Pinpoint the cell where the given text exists, returning its [x, y] midpoint coordinate. 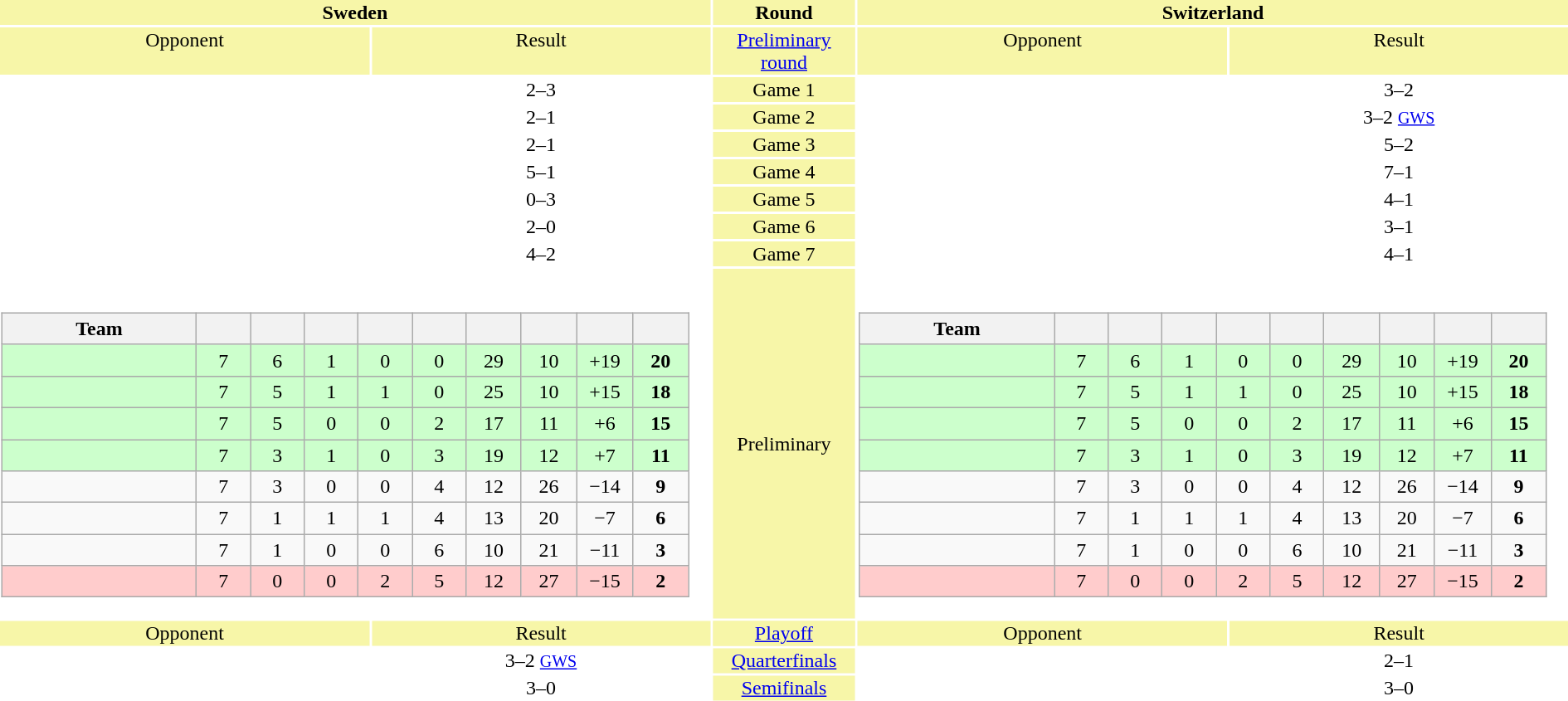
5–1 [541, 172]
Game 1 [784, 90]
7–1 [1399, 172]
0–3 [541, 199]
Preliminary round [784, 51]
3–2 [1399, 90]
4–2 [541, 254]
Switzerland [1213, 12]
Game 6 [784, 226]
Preliminary [784, 444]
Playoff [784, 634]
Quarterfinals [784, 661]
Game 5 [784, 199]
Game 2 [784, 117]
Game 4 [784, 172]
3–1 [1399, 226]
2–3 [541, 90]
Game 7 [784, 254]
2–0 [541, 226]
5–2 [1399, 144]
Game 3 [784, 144]
Round [784, 12]
Sweden [355, 12]
Semifinals [784, 689]
